Return (x, y) of the center of cell containing provided text 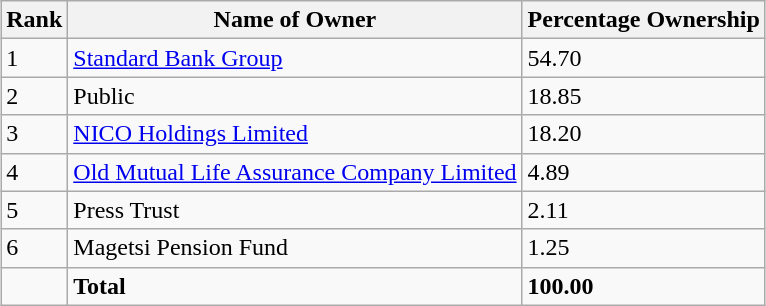
Magetsi Pension Fund (295, 248)
Old Mutual Life Assurance Company Limited (295, 172)
4 (34, 172)
6 (34, 248)
Public (295, 96)
2 (34, 96)
100.00 (644, 286)
1.25 (644, 248)
Name of Owner (295, 20)
5 (34, 210)
Percentage Ownership (644, 20)
54.70 (644, 58)
3 (34, 134)
NICO Holdings Limited (295, 134)
4.89 (644, 172)
2.11 (644, 210)
Rank (34, 20)
18.85 (644, 96)
Standard Bank Group (295, 58)
Total (295, 286)
18.20 (644, 134)
1 (34, 58)
Press Trust (295, 210)
